Identify which cell holds the provided text, then report its [X, Y] central coordinate. 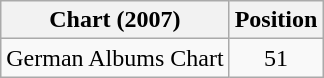
German Albums Chart [115, 58]
Position [276, 20]
Chart (2007) [115, 20]
51 [276, 58]
